Extract the (X, Y) coordinate from the center of the cell holding the provided text.  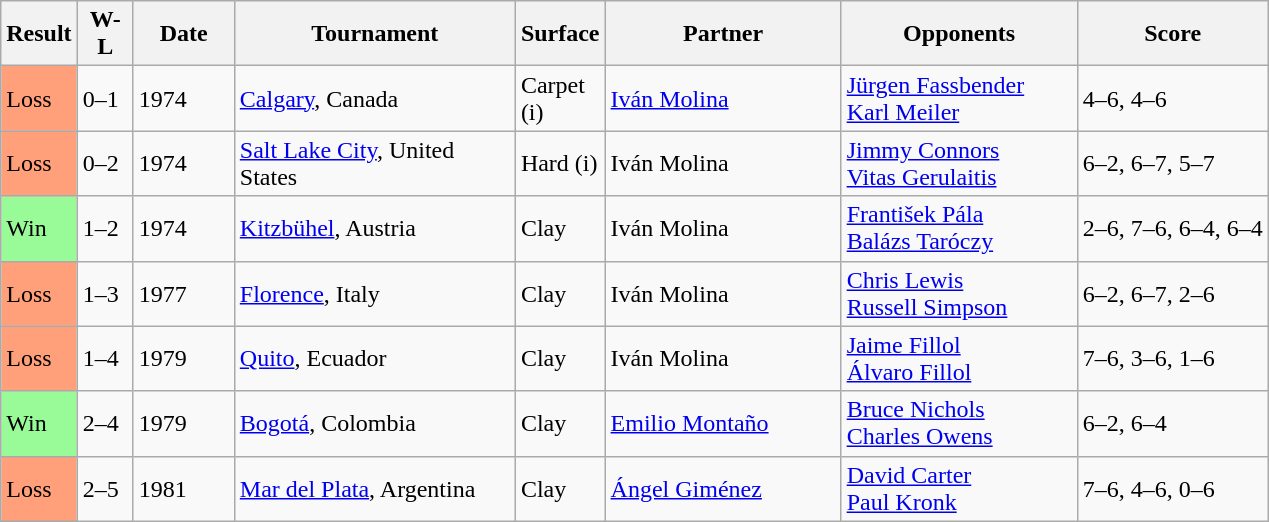
6–2, 6–4 (1172, 424)
2–6, 7–6, 6–4, 6–4 (1172, 228)
6–2, 6–7, 2–6 (1172, 294)
Mar del Plata, Argentina (374, 488)
Score (1172, 34)
Florence, Italy (374, 294)
Opponents (959, 34)
David Carter Paul Kronk (959, 488)
Calgary, Canada (374, 98)
2–5 (105, 488)
0–2 (105, 164)
7–6, 4–6, 0–6 (1172, 488)
Jürgen Fassbender Karl Meiler (959, 98)
Carpet (i) (560, 98)
Bogotá, Colombia (374, 424)
6–2, 6–7, 5–7 (1172, 164)
Date (184, 34)
Salt Lake City, United States (374, 164)
František Pála Balázs Taróczy (959, 228)
Tournament (374, 34)
7–6, 3–6, 1–6 (1172, 358)
Hard (i) (560, 164)
W-L (105, 34)
Result (39, 34)
Partner (723, 34)
Surface (560, 34)
1977 (184, 294)
4–6, 4–6 (1172, 98)
Emilio Montaño (723, 424)
Jaime Fillol Álvaro Fillol (959, 358)
1981 (184, 488)
2–4 (105, 424)
Bruce Nichols Charles Owens (959, 424)
Ángel Giménez (723, 488)
Jimmy Connors Vitas Gerulaitis (959, 164)
1–2 (105, 228)
1–4 (105, 358)
Quito, Ecuador (374, 358)
Chris Lewis Russell Simpson (959, 294)
Kitzbühel, Austria (374, 228)
0–1 (105, 98)
1–3 (105, 294)
